Locate the cell with the specified text and output its [X, Y] center coordinate. 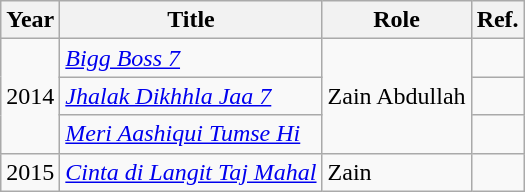
Role [396, 20]
2014 [30, 96]
2015 [30, 172]
Zain Abdullah [396, 96]
Meri Aashiqui Tumse Hi [191, 134]
Title [191, 20]
Cinta di Langit Taj Mahal [191, 172]
Ref. [498, 20]
Year [30, 20]
Jhalak Dikhhla Jaa 7 [191, 96]
Zain [396, 172]
Bigg Boss 7 [191, 58]
